Detect which cell encompasses the target text, then output its (X, Y) center coordinate. 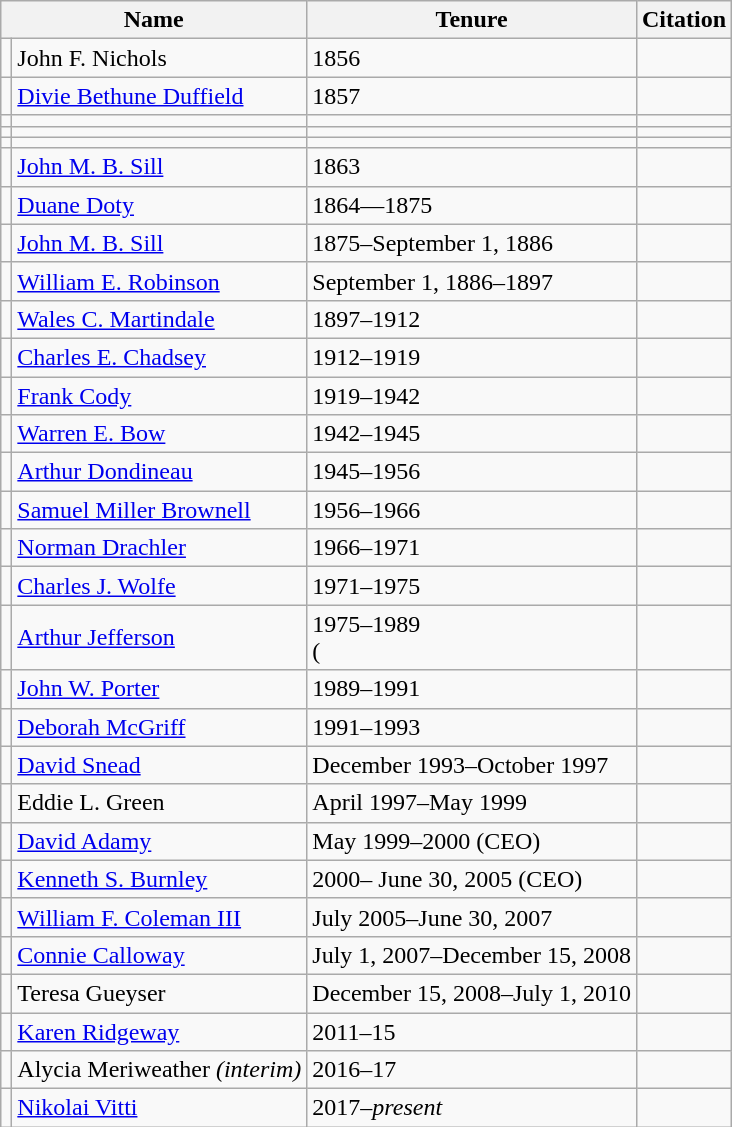
Warren E. Bow (160, 434)
Karen Ridgeway (160, 1031)
1945–1956 (472, 472)
John F. Nichols (160, 58)
Arthur Dondineau (160, 472)
Eddie L. Green (160, 803)
1919–1942 (472, 395)
Duane Doty (160, 205)
Teresa Gueyser (160, 993)
2016–17 (472, 1070)
1863 (472, 167)
September 1, 1886–1897 (472, 281)
Wales C. Martindale (160, 319)
December 1993–October 1997 (472, 765)
William F. Coleman III (160, 917)
1942–1945 (472, 434)
Alycia Meriweather (interim) (160, 1070)
2000– June 30, 2005 (CEO) (472, 879)
David Adamy (160, 841)
Divie Bethune Duffield (160, 96)
David Snead (160, 765)
1912–1919 (472, 357)
1975–1989( (472, 638)
John W. Porter (160, 689)
Kenneth S. Burnley (160, 879)
Arthur Jefferson (160, 638)
July 2005–June 30, 2007 (472, 917)
1897–1912 (472, 319)
1875–September 1, 1886 (472, 243)
Tenure (472, 20)
July 1, 2007–December 15, 2008 (472, 955)
William E. Robinson (160, 281)
1966–1971 (472, 548)
Name (154, 20)
Samuel Miller Brownell (160, 510)
2011–15 (472, 1031)
Deborah McGriff (160, 727)
1956–1966 (472, 510)
1856 (472, 58)
1971–1975 (472, 586)
Citation (684, 20)
Charles E. Chadsey (160, 357)
Charles J. Wolfe (160, 586)
2017–present (472, 1108)
1864—1875 (472, 205)
December 15, 2008–July 1, 2010 (472, 993)
May 1999–2000 (CEO) (472, 841)
1989–1991 (472, 689)
Norman Drachler (160, 548)
Connie Calloway (160, 955)
April 1997–May 1999 (472, 803)
1991–1993 (472, 727)
Nikolai Vitti (160, 1108)
1857 (472, 96)
Frank Cody (160, 395)
